Extract the (X, Y) coordinate from the center of the cell holding the provided text.  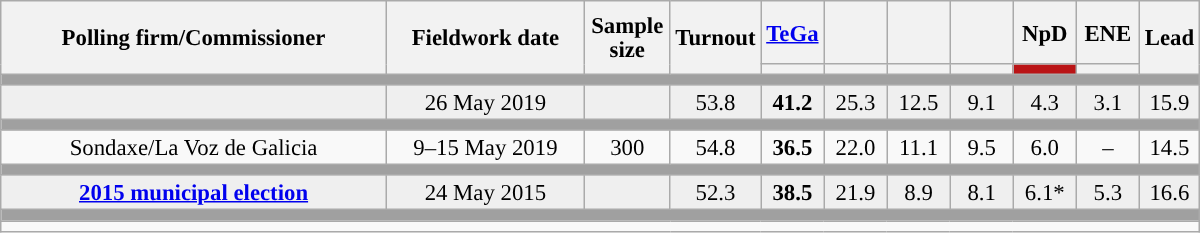
36.5 (792, 148)
NpD (1044, 32)
300 (627, 148)
54.8 (716, 148)
3.1 (1108, 102)
9.1 (982, 102)
11.1 (918, 148)
15.9 (1169, 102)
6.0 (1044, 148)
12.5 (918, 102)
Fieldwork date (485, 38)
ENE (1108, 32)
5.3 (1108, 194)
24 May 2015 (485, 194)
14.5 (1169, 148)
52.3 (716, 194)
16.6 (1169, 194)
26 May 2019 (485, 102)
38.5 (792, 194)
41.2 (792, 102)
TeGa (792, 32)
9.5 (982, 148)
– (1108, 148)
4.3 (1044, 102)
Polling firm/Commissioner (194, 38)
21.9 (856, 194)
25.3 (856, 102)
2015 municipal election (194, 194)
Lead (1169, 38)
53.8 (716, 102)
22.0 (856, 148)
Sample size (627, 38)
6.1* (1044, 194)
9–15 May 2019 (485, 148)
8.1 (982, 194)
Sondaxe/La Voz de Galicia (194, 148)
Turnout (716, 38)
8.9 (918, 194)
